Determine the [x, y] coordinate at the center of the cell enclosing the given text.  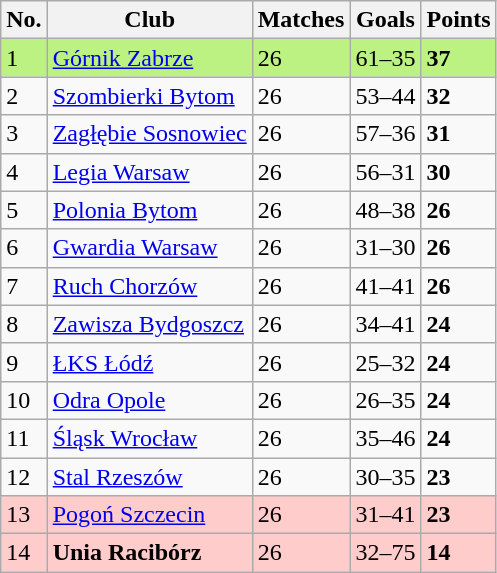
5 [24, 210]
Pogoń Szczecin [150, 515]
61–35 [386, 58]
8 [24, 324]
32–75 [386, 553]
31–30 [386, 248]
26–35 [386, 400]
Górnik Zabrze [150, 58]
Legia Warsaw [150, 172]
37 [458, 58]
32 [458, 96]
7 [24, 286]
10 [24, 400]
13 [24, 515]
12 [24, 477]
Unia Racibórz [150, 553]
31 [458, 134]
9 [24, 362]
1 [24, 58]
11 [24, 438]
53–44 [386, 96]
Ruch Chorzów [150, 286]
2 [24, 96]
3 [24, 134]
41–41 [386, 286]
Goals [386, 20]
31–41 [386, 515]
Odra Opole [150, 400]
6 [24, 248]
Polonia Bytom [150, 210]
25–32 [386, 362]
Matches [301, 20]
Zawisza Bydgoszcz [150, 324]
56–31 [386, 172]
ŁKS Łódź [150, 362]
Śląsk Wrocław [150, 438]
Zagłębie Sosnowiec [150, 134]
30–35 [386, 477]
Points [458, 20]
Gwardia Warsaw [150, 248]
Szombierki Bytom [150, 96]
35–46 [386, 438]
34–41 [386, 324]
Club [150, 20]
48–38 [386, 210]
No. [24, 20]
30 [458, 172]
57–36 [386, 134]
Stal Rzeszów [150, 477]
4 [24, 172]
